Search for the cell housing the specified text and yield its (X, Y) center coordinate. 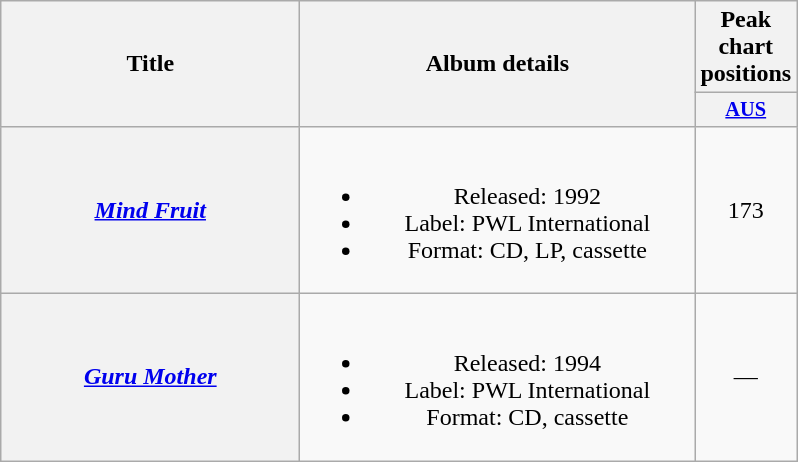
Peak chartpositions (746, 47)
Title (150, 64)
Album details (498, 64)
Mind Fruit (150, 210)
Guru Mother (150, 378)
— (746, 378)
Released: 1992Label: PWL InternationalFormat: CD, LP, cassette (498, 210)
173 (746, 210)
AUS (746, 110)
Released: 1994Label: PWL InternationalFormat: CD, cassette (498, 378)
